Find where the given text appears and provide that cell's center as [x, y] coordinate. 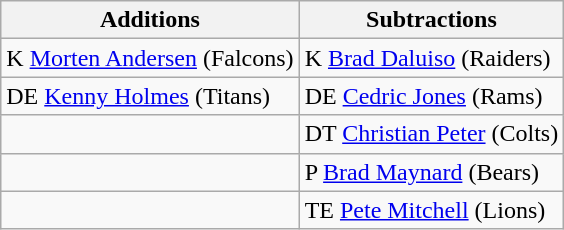
Subtractions [432, 20]
Additions [150, 20]
K Morten Andersen (Falcons) [150, 58]
P Brad Maynard (Bears) [432, 172]
TE Pete Mitchell (Lions) [432, 210]
K Brad Daluiso (Raiders) [432, 58]
DT Christian Peter (Colts) [432, 134]
DE Cedric Jones (Rams) [432, 96]
DE Kenny Holmes (Titans) [150, 96]
